Capture the cell that displays the provided text and extract its (x, y) central coordinate. 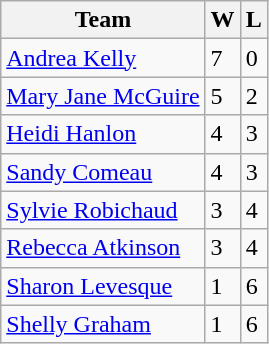
Rebecca Atkinson (103, 248)
2 (254, 96)
Heidi Hanlon (103, 134)
Sharon Levesque (103, 286)
L (254, 20)
Sylvie Robichaud (103, 210)
7 (222, 58)
W (222, 20)
5 (222, 96)
Team (103, 20)
Shelly Graham (103, 324)
Sandy Comeau (103, 172)
Andrea Kelly (103, 58)
Mary Jane McGuire (103, 96)
0 (254, 58)
